Identify which cell holds the provided text, then report its (x, y) central coordinate. 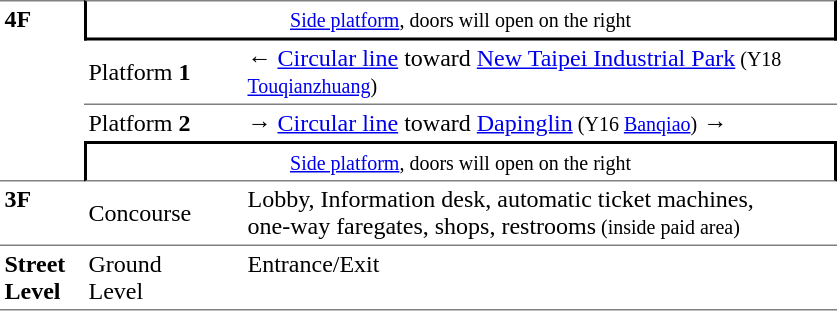
Platform 2 (164, 123)
3F (42, 214)
← Circular line toward New Taipei Industrial Park (Y18 Touqianzhuang) (540, 72)
4F (42, 91)
Street Level (42, 278)
GroundLevel (164, 278)
Entrance/Exit (540, 278)
Concourse (164, 214)
Platform 1 (164, 72)
Lobby, Information desk, automatic ticket machines,one-way faregates, shops, restrooms (inside paid area) (540, 214)
→ Circular line toward Dapinglin (Y16 Banqiao) → (540, 123)
